Determine the (X, Y) coordinate at the center of the cell enclosing the given text.  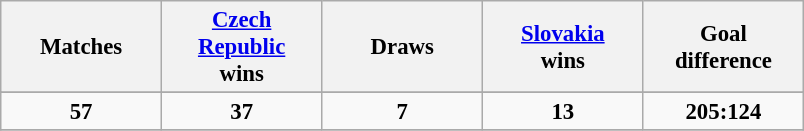
205:124 (724, 112)
Goaldifference (724, 47)
37 (242, 112)
Matches (82, 47)
Draws (402, 47)
Czech Republicwins (242, 47)
57 (82, 112)
13 (564, 112)
Slovakiawins (564, 47)
7 (402, 112)
